Return the [x, y] coordinate for the center point of the cell that contains the specified text.  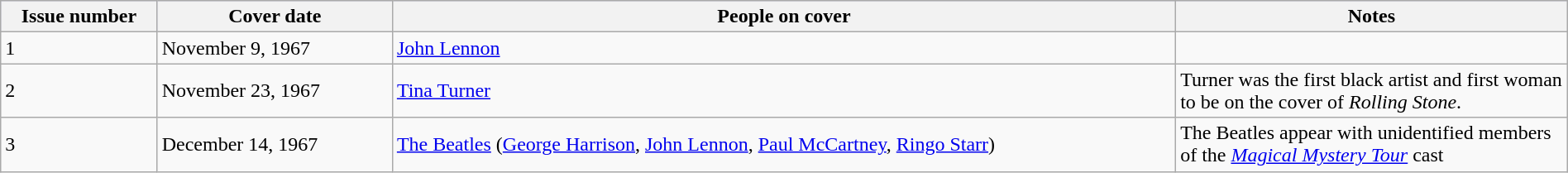
Turner was the first black artist and first woman to be on the cover of Rolling Stone. [1372, 91]
November 23, 1967 [275, 91]
Issue number [79, 17]
The Beatles appear with unidentified members of the Magical Mystery Tour cast [1372, 144]
3 [79, 144]
November 9, 1967 [275, 48]
2 [79, 91]
John Lennon [784, 48]
1 [79, 48]
Tina Turner [784, 91]
Cover date [275, 17]
December 14, 1967 [275, 144]
People on cover [784, 17]
The Beatles (George Harrison, John Lennon, Paul McCartney, Ringo Starr) [784, 144]
Notes [1372, 17]
